Return the (X, Y) coordinate for the center point of the cell that contains the specified text.  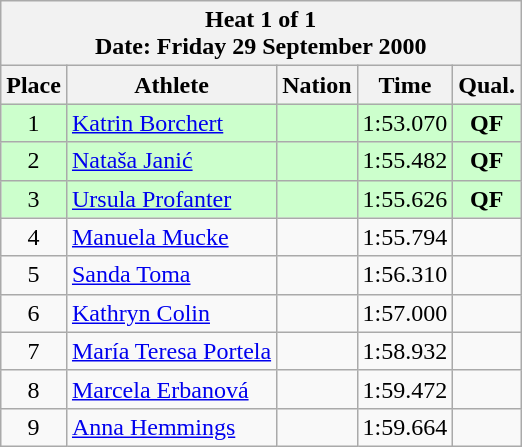
9 (34, 427)
1:57.000 (405, 313)
2 (34, 161)
Manuela Mucke (171, 237)
Nation (317, 85)
1:59.472 (405, 389)
Marcela Erbanová (171, 389)
3 (34, 199)
1:58.932 (405, 351)
5 (34, 275)
Athlete (171, 85)
María Teresa Portela (171, 351)
Sanda Toma (171, 275)
8 (34, 389)
Anna Hemmings (171, 427)
1:53.070 (405, 123)
1:55.794 (405, 237)
Katrin Borchert (171, 123)
Nataša Janić (171, 161)
Qual. (487, 85)
Place (34, 85)
Ursula Profanter (171, 199)
7 (34, 351)
4 (34, 237)
1:55.482 (405, 161)
Kathryn Colin (171, 313)
1:55.626 (405, 199)
1:56.310 (405, 275)
Heat 1 of 1 Date: Friday 29 September 2000 (261, 34)
6 (34, 313)
1 (34, 123)
Time (405, 85)
1:59.664 (405, 427)
